Provide the [X, Y] coordinate of the cell's center where the given text is located.  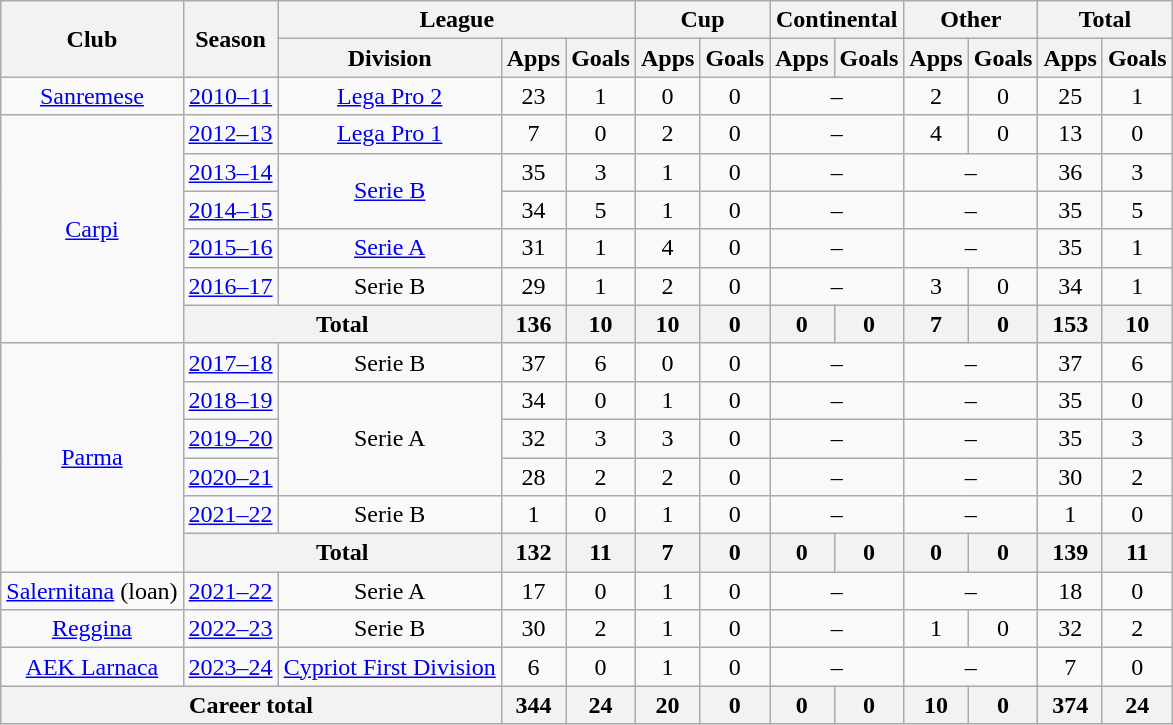
2022–23 [230, 629]
2017–18 [230, 362]
2015–16 [230, 248]
Division [390, 58]
374 [1070, 705]
28 [533, 477]
2014–15 [230, 210]
17 [533, 591]
Continental [837, 20]
2018–19 [230, 400]
2020–21 [230, 477]
2012–13 [230, 134]
Club [92, 39]
23 [533, 96]
Reggina [92, 629]
2016–17 [230, 286]
Sanremese [92, 96]
139 [1070, 553]
Parma [92, 457]
Cypriot First Division [390, 667]
25 [1070, 96]
League [456, 20]
Cup [702, 20]
153 [1070, 324]
31 [533, 248]
Lega Pro 2 [390, 96]
132 [533, 553]
2013–14 [230, 172]
2019–20 [230, 438]
20 [667, 705]
2010–11 [230, 96]
2023–24 [230, 667]
136 [533, 324]
Career total [251, 705]
Salernitana (loan) [92, 591]
AEK Larnaca [92, 667]
29 [533, 286]
Carpi [92, 229]
13 [1070, 134]
36 [1070, 172]
Season [230, 39]
Lega Pro 1 [390, 134]
18 [1070, 591]
Other [971, 20]
344 [533, 705]
